Identify which cell holds the provided text, then report its (x, y) central coordinate. 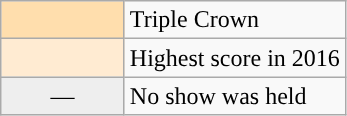
No show was held (234, 96)
— (63, 96)
Highest score in 2016 (234, 58)
Triple Crown (234, 20)
